Search for the cell housing the specified text and yield its [x, y] center coordinate. 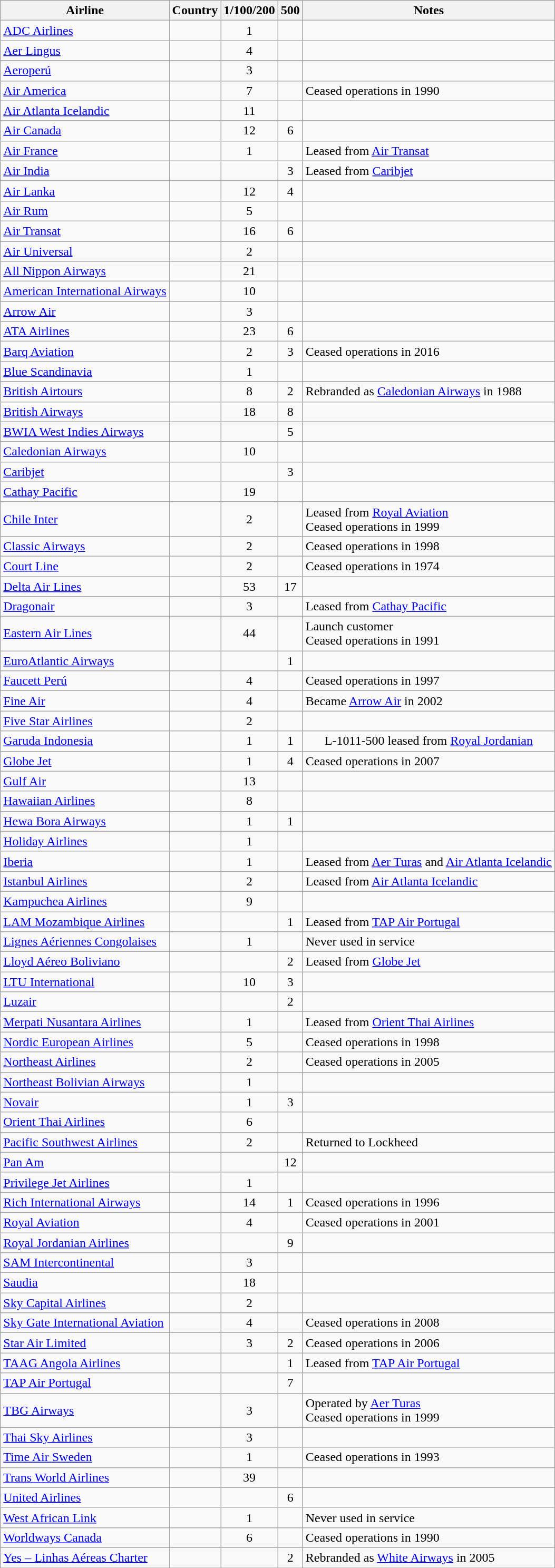
Classic Airways [85, 546]
11 [249, 111]
American International Airways [85, 291]
Five Star Airlines [85, 721]
Sky Capital Airlines [85, 1303]
Rebranded as Caledonian Airways in 1988 [429, 392]
19 [249, 492]
39 [249, 1477]
Air Universal [85, 251]
Fine Air [85, 701]
Luzair [85, 1002]
Eastern Air Lines [85, 634]
Garuda Indonesia [85, 741]
United Airlines [85, 1497]
Air Atlanta Icelandic [85, 111]
Operated by Aer Turas Ceased operations in 1999 [429, 1410]
Leased from Cathay Pacific [429, 607]
Royal Aviation [85, 1222]
Airline [85, 11]
500 [290, 11]
Thai Sky Airlines [85, 1437]
All Nippon Airways [85, 271]
LTU International [85, 982]
West African Link [85, 1517]
Leased from Air Transat [429, 151]
Gulf Air [85, 781]
Ceased operations in 2007 [429, 761]
13 [249, 781]
Leased from Globe Jet [429, 962]
16 [249, 231]
Istanbul Airlines [85, 881]
Air Rum [85, 211]
Kampuchea Airlines [85, 901]
Hewa Bora Airways [85, 821]
TAP Air Portugal [85, 1383]
Became Arrow Air in 2002 [429, 701]
Air America [85, 91]
Delta Air Lines [85, 587]
Ceased operations in 2008 [429, 1323]
Air Canada [85, 131]
Air Lanka [85, 191]
Aer Lingus [85, 51]
Worldways Canada [85, 1537]
Chile Inter [85, 519]
Royal Jordanian Airlines [85, 1242]
Ceased operations in 1997 [429, 681]
14 [249, 1202]
Ceased operations in 1996 [429, 1202]
Orient Thai Airlines [85, 1122]
Globe Jet [85, 761]
SAM Intercontinental [85, 1263]
Iberia [85, 861]
Yes – Linhas Aéreas Charter [85, 1557]
53 [249, 587]
Rich International Airways [85, 1202]
Leased from Orient Thai Airlines [429, 1022]
Barq Aviation [85, 352]
17 [290, 587]
Pacific Southwest Airlines [85, 1142]
Ceased operations in 1974 [429, 566]
Ceased operations in 2001 [429, 1222]
Notes [429, 11]
BWIA West Indies Airways [85, 432]
British Airtours [85, 392]
Nordic European Airlines [85, 1042]
L-1011-500 leased from Royal Jordanian [429, 741]
Ceased operations in 1993 [429, 1457]
Dragonair [85, 607]
23 [249, 332]
Ceased operations in 2005 [429, 1062]
Saudia [85, 1283]
44 [249, 634]
Pan Am [85, 1162]
Court Line [85, 566]
21 [249, 271]
Blue Scandinavia [85, 372]
Northeast Airlines [85, 1062]
Holiday Airlines [85, 841]
Hawaiian Airlines [85, 801]
Cathay Pacific [85, 492]
Sky Gate International Aviation [85, 1323]
TAAG Angola Airlines [85, 1363]
TBG Airways [85, 1410]
Aeroperú [85, 71]
ATA Airlines [85, 332]
Arrow Air [85, 311]
EuroAtlantic Airways [85, 661]
Lignes Aériennes Congolaises [85, 942]
Lloyd Aéreo Boliviano [85, 962]
Ceased operations in 2006 [429, 1343]
Launch customer Ceased operations in 1991 [429, 634]
Novair [85, 1102]
Northeast Bolivian Airways [85, 1082]
Country [195, 11]
Returned to Lockheed [429, 1142]
British Airways [85, 412]
Ceased operations in 2016 [429, 352]
Star Air Limited [85, 1343]
Time Air Sweden [85, 1457]
Leased from Royal Aviation Ceased operations in 1999 [429, 519]
Caledonian Airways [85, 452]
Leased from Caribjet [429, 171]
Trans World Airlines [85, 1477]
Air France [85, 151]
Privilege Jet Airlines [85, 1182]
Caribjet [85, 472]
Leased from Air Atlanta Icelandic [429, 881]
1/100/200 [249, 11]
Air India [85, 171]
ADC Airlines [85, 31]
Rebranded as White Airways in 2005 [429, 1557]
Faucett Perú [85, 681]
Merpati Nusantara Airlines [85, 1022]
Leased from Aer Turas and Air Atlanta Icelandic [429, 861]
Air Transat [85, 231]
LAM Mozambique Airlines [85, 922]
